Locate the cell with the specified text and output its [x, y] center coordinate. 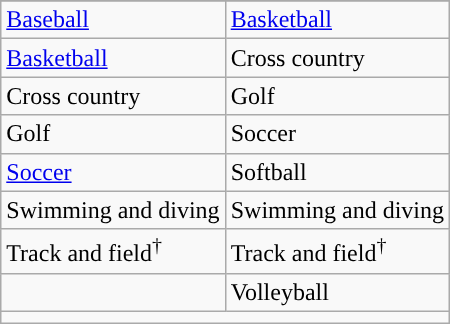
Softball [337, 172]
Volleyball [337, 293]
Baseball [113, 20]
